Locate the cell with the specified text and output its (X, Y) center coordinate. 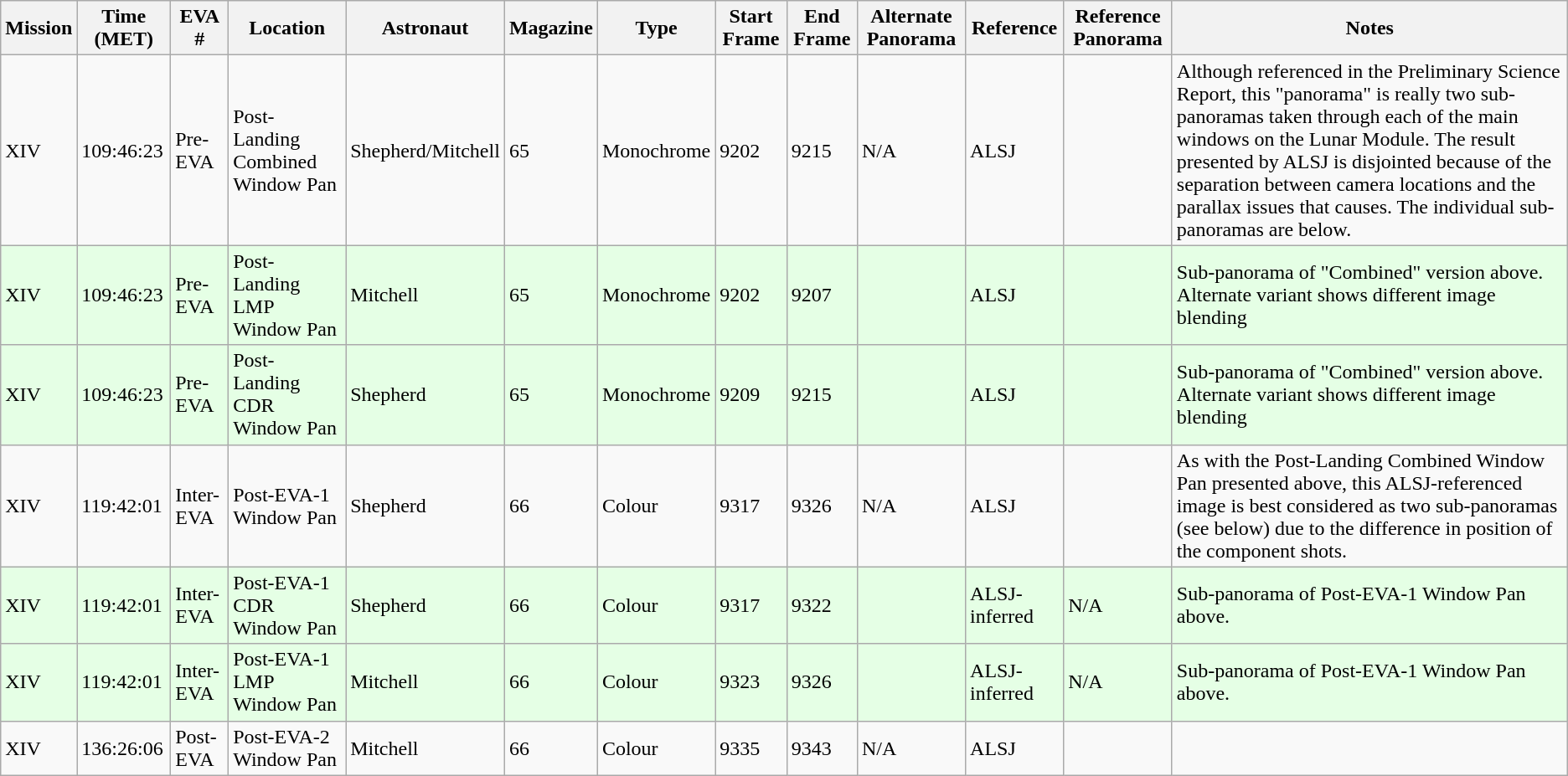
Post-EVA-2 Window Pan (287, 748)
Mission (39, 28)
Post-Landing Combined Window Pan (287, 151)
Time (MET) (124, 28)
Reference (1015, 28)
Location (287, 28)
9207 (822, 295)
9343 (822, 748)
Type (656, 28)
Notes (1369, 28)
Reference Panorama (1118, 28)
9335 (750, 748)
Shepherd/Mitchell (426, 151)
136:26:06 (124, 748)
End Frame (822, 28)
9323 (750, 682)
Post-EVA-1 CDR Window Pan (287, 605)
Astronaut (426, 28)
Magazine (551, 28)
EVA # (199, 28)
Post-EVA (199, 748)
9322 (822, 605)
Post-EVA-1 Window Pan (287, 506)
Start Frame (750, 28)
Alternate Panorama (911, 28)
Post-EVA-1 LMP Window Pan (287, 682)
9209 (750, 395)
Post-Landing LMP Window Pan (287, 295)
Post-Landing CDR Window Pan (287, 395)
